Locate the cell with the specified text and output its [X, Y] center coordinate. 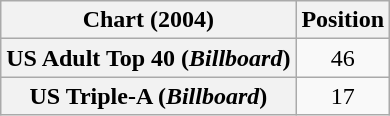
US Adult Top 40 (Billboard) [148, 58]
US Triple-A (Billboard) [148, 96]
Position [343, 20]
Chart (2004) [148, 20]
46 [343, 58]
17 [343, 96]
